Return [X, Y] of the center of cell containing provided text 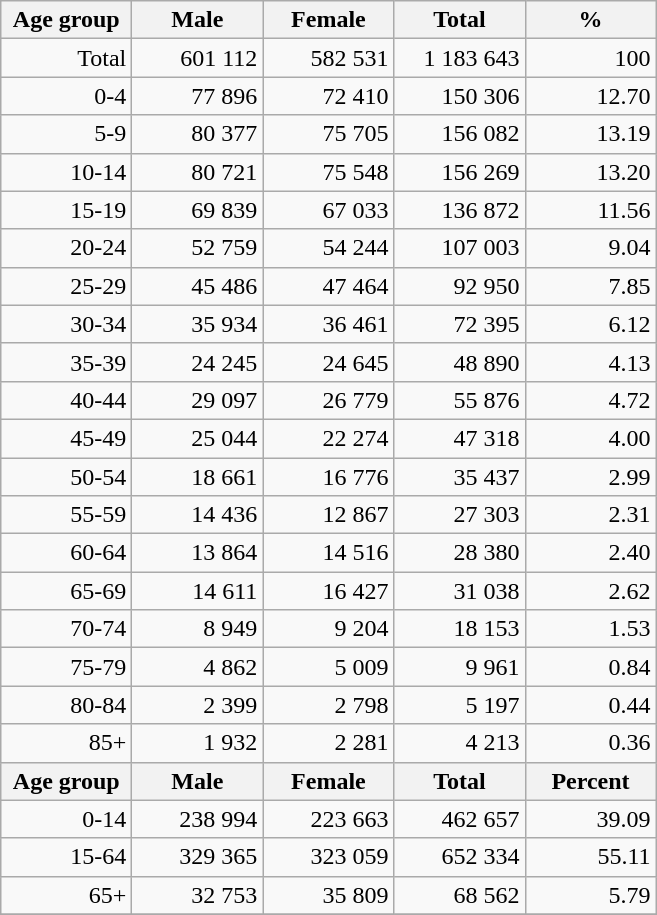
0.44 [590, 705]
2 798 [328, 705]
35 809 [328, 895]
24 645 [328, 362]
0.84 [590, 667]
2.99 [590, 477]
14 516 [328, 553]
1 183 643 [460, 58]
4.00 [590, 438]
% [590, 20]
0.36 [590, 743]
77 896 [198, 96]
35 934 [198, 324]
25 044 [198, 438]
75-79 [66, 667]
Percent [590, 781]
2 399 [198, 705]
462 657 [460, 819]
70-74 [66, 629]
223 663 [328, 819]
1.53 [590, 629]
72 410 [328, 96]
601 112 [198, 58]
80 377 [198, 134]
65+ [66, 895]
0-14 [66, 819]
9 204 [328, 629]
16 427 [328, 591]
100 [590, 58]
18 661 [198, 477]
107 003 [460, 248]
30-34 [66, 324]
6.12 [590, 324]
12 867 [328, 515]
45 486 [198, 286]
32 753 [198, 895]
16 776 [328, 477]
2.40 [590, 553]
14 436 [198, 515]
4.72 [590, 400]
20-24 [66, 248]
35 437 [460, 477]
136 872 [460, 210]
50-54 [66, 477]
72 395 [460, 324]
9 961 [460, 667]
5.79 [590, 895]
24 245 [198, 362]
80 721 [198, 172]
156 082 [460, 134]
22 274 [328, 438]
31 038 [460, 591]
27 303 [460, 515]
26 779 [328, 400]
4 862 [198, 667]
13.19 [590, 134]
2 281 [328, 743]
12.70 [590, 96]
2.62 [590, 591]
80-84 [66, 705]
9.04 [590, 248]
75 548 [328, 172]
60-64 [66, 553]
582 531 [328, 58]
15-19 [66, 210]
5 009 [328, 667]
35-39 [66, 362]
47 318 [460, 438]
7.85 [590, 286]
48 890 [460, 362]
55-59 [66, 515]
29 097 [198, 400]
150 306 [460, 96]
85+ [66, 743]
652 334 [460, 857]
54 244 [328, 248]
36 461 [328, 324]
13.20 [590, 172]
25-29 [66, 286]
8 949 [198, 629]
75 705 [328, 134]
2.31 [590, 515]
10-14 [66, 172]
5 197 [460, 705]
4 213 [460, 743]
69 839 [198, 210]
92 950 [460, 286]
4.13 [590, 362]
5-9 [66, 134]
55 876 [460, 400]
15-64 [66, 857]
68 562 [460, 895]
47 464 [328, 286]
0-4 [66, 96]
1 932 [198, 743]
156 269 [460, 172]
329 365 [198, 857]
52 759 [198, 248]
40-44 [66, 400]
323 059 [328, 857]
39.09 [590, 819]
28 380 [460, 553]
18 153 [460, 629]
13 864 [198, 553]
238 994 [198, 819]
45-49 [66, 438]
55.11 [590, 857]
14 611 [198, 591]
11.56 [590, 210]
65-69 [66, 591]
67 033 [328, 210]
